Identify which cell holds the provided text, then report its (x, y) central coordinate. 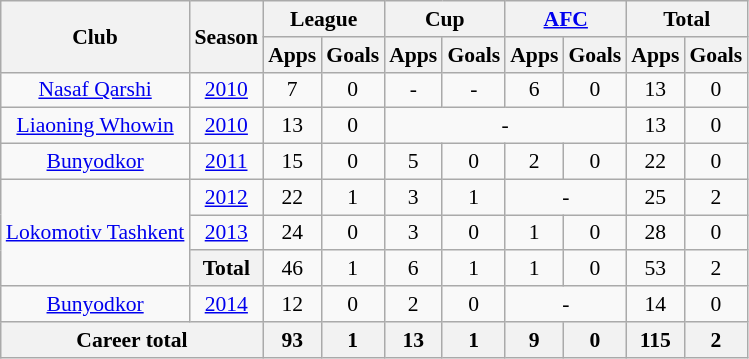
9 (534, 340)
7 (292, 90)
Liaoning Whowin (96, 126)
Season (226, 36)
2011 (226, 162)
46 (292, 269)
25 (655, 197)
24 (292, 233)
Lokomotiv Tashkent (96, 232)
League (324, 19)
5 (413, 162)
53 (655, 269)
Career total (132, 340)
28 (655, 233)
Cup (444, 19)
14 (655, 304)
15 (292, 162)
93 (292, 340)
2014 (226, 304)
AFC (566, 19)
2012 (226, 197)
Club (96, 36)
115 (655, 340)
Nasaf Qarshi (96, 90)
12 (292, 304)
2013 (226, 233)
